Pinpoint the cell where the given text exists, returning its (X, Y) midpoint coordinate. 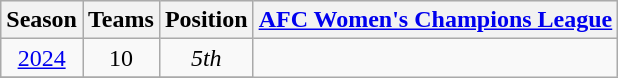
5th (206, 58)
Position (206, 20)
10 (120, 58)
2024 (42, 58)
Season (42, 20)
AFC Women's Champions League (436, 20)
Teams (120, 20)
